Identify which cell holds the provided text, then report its [x, y] central coordinate. 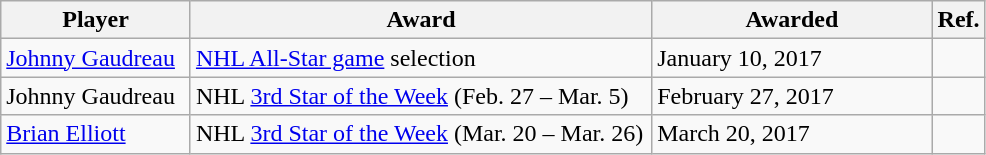
Brian Elliott [96, 134]
NHL 3rd Star of the Week (Mar. 20 – Mar. 26) [420, 134]
Awarded [792, 20]
Player [96, 20]
Ref. [958, 20]
January 10, 2017 [792, 58]
Award [420, 20]
NHL All-Star game selection [420, 58]
February 27, 2017 [792, 96]
March 20, 2017 [792, 134]
NHL 3rd Star of the Week (Feb. 27 – Mar. 5) [420, 96]
